Identify which cell holds the provided text, then report its [X, Y] central coordinate. 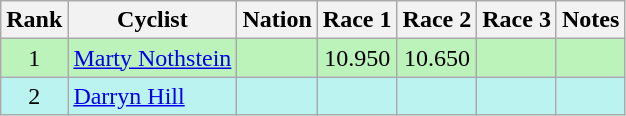
Race 1 [357, 20]
Cyclist [152, 20]
1 [34, 58]
Race 2 [437, 20]
Darryn Hill [152, 96]
10.950 [357, 58]
Nation [277, 20]
10.650 [437, 58]
Race 3 [517, 20]
Rank [34, 20]
Notes [590, 20]
Marty Nothstein [152, 58]
2 [34, 96]
